Locate the cell with the specified text and output its [X, Y] center coordinate. 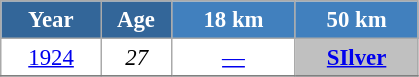
27 [136, 58]
1924 [52, 58]
18 km [234, 20]
SIlver [356, 58]
50 km [356, 20]
Age [136, 20]
— [234, 58]
Year [52, 20]
